Find where the given text appears and provide that cell's center as [x, y] coordinate. 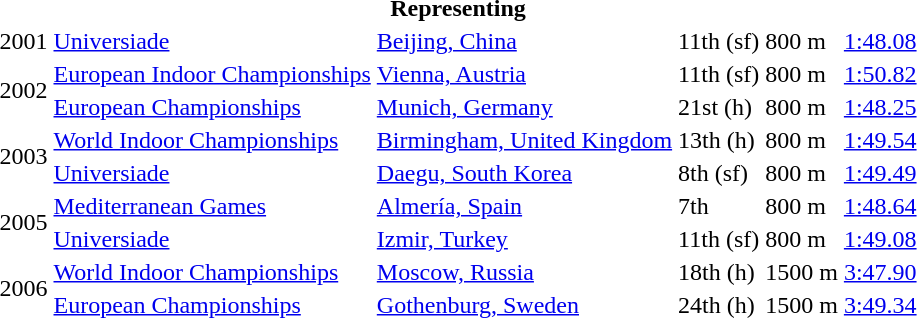
Vienna, Austria [524, 74]
Birmingham, United Kingdom [524, 140]
1500 m [802, 272]
Izmir, Turkey [524, 239]
7th [719, 206]
European Indoor Championships [212, 74]
8th (sf) [719, 173]
Munich, Germany [524, 107]
Almería, Spain [524, 206]
European Championships [212, 107]
13th (h) [719, 140]
Moscow, Russia [524, 272]
Mediterranean Games [212, 206]
18th (h) [719, 272]
Daegu, South Korea [524, 173]
21st (h) [719, 107]
Beijing, China [524, 41]
